Pinpoint the cell where the given text exists, returning its [x, y] midpoint coordinate. 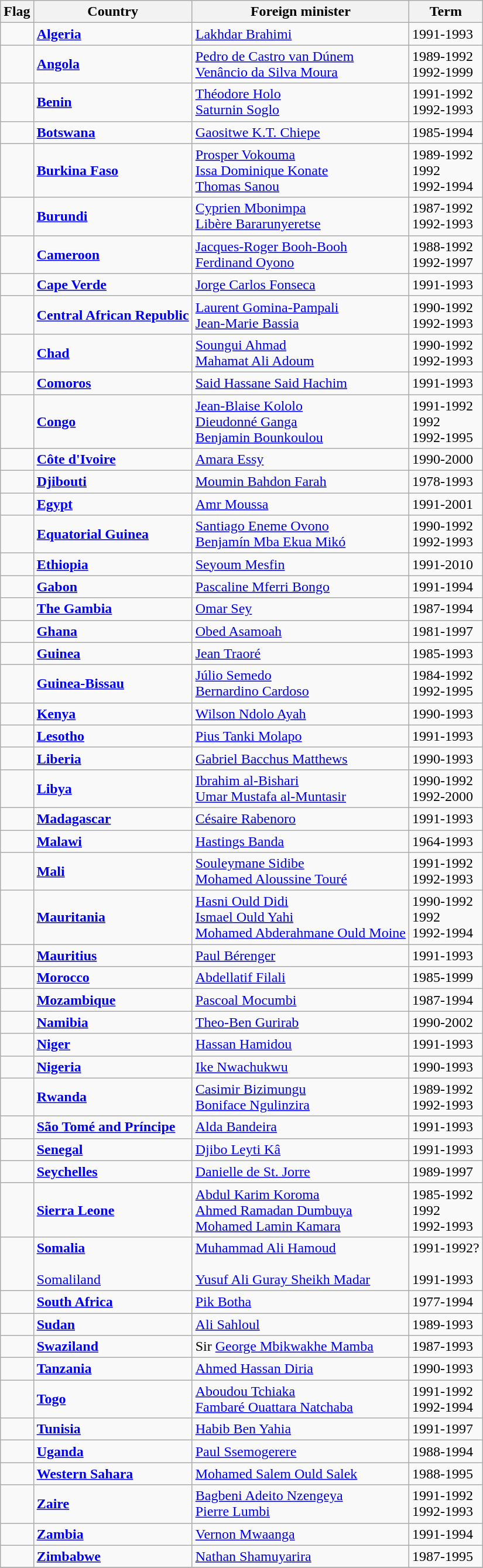
Tunisia [112, 1429]
Malawi [112, 841]
Souleymane SidibeMohamed Aloussine Touré [300, 871]
Pius Tanki Molapo [300, 736]
Morocco [112, 978]
Abdul Karim KoromaAhmed Ramadan DumbuyaMohamed Lamin Kamara [300, 1210]
Abdellatif Filali [300, 978]
Hastings Banda [300, 841]
Mauritius [112, 956]
1991-2010 [446, 564]
Obed Asamoah [300, 631]
Djibouti [112, 482]
Said Hassane Said Hachim [300, 383]
Vernon Mwaanga [300, 1534]
Cameroon [112, 254]
Júlio SemedoBernardino Cardoso [300, 684]
Ike Nwachukwu [300, 1067]
Congo [112, 422]
1988-1995 [446, 1474]
São Tomé and Príncipe [112, 1127]
Wilson Ndolo Ayah [300, 714]
Equatorial Guinea [112, 534]
Madagascar [112, 819]
Hasni Ould Didi Ismael Ould Yahi Mohamed Abderahmane Ould Moine [300, 917]
Kenya [112, 714]
Omar Sey [300, 609]
Benin [112, 102]
1991-2001 [446, 504]
1989-19921992-1993 [446, 1097]
Gaositwe K.T. Chiepe [300, 132]
Tanzania [112, 1369]
Pascaline Mferri Bongo [300, 587]
Pascoal Mocumbi [300, 1000]
Sierra Leone [112, 1210]
Cyprien MbonimpaLibère Bararunyeretse [300, 217]
1989-19921992-1999 [446, 64]
Danielle de St. Jorre [300, 1172]
SomaliaSomaliland [112, 1264]
South Africa [112, 1302]
Bagbeni Adeito NzengeyaPierre Lumbi [300, 1504]
Seyoum Mesfin [300, 564]
1989-1993 [446, 1324]
1987-1995 [446, 1556]
Mali [112, 871]
Angola [112, 64]
1977-1994 [446, 1302]
Moumin Bahdon Farah [300, 482]
Muhammad Ali HamoudYusuf Ali Guray Sheikh Madar [300, 1264]
1985-1994 [446, 132]
Mauritania [112, 917]
Paul Bérenger [300, 956]
Country [112, 12]
Ahmed Hassan Diria [300, 1369]
Habib Ben Yahia [300, 1429]
Jacques-Roger Booh-BoohFerdinand Oyono [300, 254]
Théodore HoloSaturnin Soglo [300, 102]
Western Sahara [112, 1474]
1991-1992?1991-1993 [446, 1264]
Amr Moussa [300, 504]
Cape Verde [112, 285]
Soungui AhmadMahamat Ali Adoum [300, 352]
1991-1997 [446, 1429]
Sudan [112, 1324]
Lesotho [112, 736]
The Gambia [112, 609]
1987-19921992-1993 [446, 217]
Paul Ssemogerere [300, 1451]
1990-19921992-2000 [446, 788]
Gabon [112, 587]
1989-199219921992-1994 [446, 170]
Rwanda [112, 1097]
1991-19921992-1994 [446, 1399]
1981-1997 [446, 631]
Hassan Hamidou [300, 1045]
Césaire Rabenoro [300, 819]
Zaire [112, 1504]
Flag [17, 12]
1988-19921992-1997 [446, 254]
Mozambique [112, 1000]
Jean Traoré [300, 653]
Nigeria [112, 1067]
Theo-Ben Gurirab [300, 1022]
Burundi [112, 217]
Senegal [112, 1149]
Namibia [112, 1022]
Alda Bandeira [300, 1127]
Liberia [112, 758]
Zimbabwe [112, 1556]
Pedro de Castro van DúnemVenâncio da Silva Moura [300, 64]
Prosper VokoumaIssa Dominique KonateThomas Sanou [300, 170]
Ethiopia [112, 564]
Algeria [112, 34]
Mohamed Salem Ould Salek [300, 1474]
1991-199219921992-1995 [446, 422]
Sir George Mbikwakhe Mamba [300, 1347]
Santiago Eneme OvonoBenjamín Mba Ekua Mikó [300, 534]
Seychelles [112, 1172]
Pik Botha [300, 1302]
1985-199219921992-1993 [446, 1210]
1989-1997 [446, 1172]
Côte d'Ivoire [112, 460]
Amara Essy [300, 460]
Zambia [112, 1534]
Uganda [112, 1451]
Central African Republic [112, 315]
Gabriel Bacchus Matthews [300, 758]
Jean-Blaise KololoDieudonné GangaBenjamin Bounkoulou [300, 422]
Guinea [112, 653]
Ghana [112, 631]
1984-19921992-1995 [446, 684]
Aboudou TchiakaFambaré Ouattara Natchaba [300, 1399]
Ibrahim al-BishariUmar Mustafa al-Muntasir [300, 788]
Lakhdar Brahimi [300, 34]
Term [446, 12]
Guinea-Bissau [112, 684]
Burkina Faso [112, 170]
Casimir BizimunguBoniface Ngulinzira [300, 1097]
Nathan Shamuyarira [300, 1556]
Niger [112, 1045]
Comoros [112, 383]
1985-1999 [446, 978]
Chad [112, 352]
1990-2002 [446, 1022]
Laurent Gomina-PampaliJean-Marie Bassia [300, 315]
1988-1994 [446, 1451]
Swaziland [112, 1347]
Libya [112, 788]
Ali Sahloul [300, 1324]
Foreign minister [300, 12]
1990-199219921992-1994 [446, 917]
Botswana [112, 132]
1985-1993 [446, 653]
1990-2000 [446, 460]
Djibo Leyti Kâ [300, 1149]
Togo [112, 1399]
1987-1993 [446, 1347]
Egypt [112, 504]
Jorge Carlos Fonseca [300, 285]
1978-1993 [446, 482]
1964-1993 [446, 841]
